Provide the (x, y) coordinate of the cell's center where the given text is located.  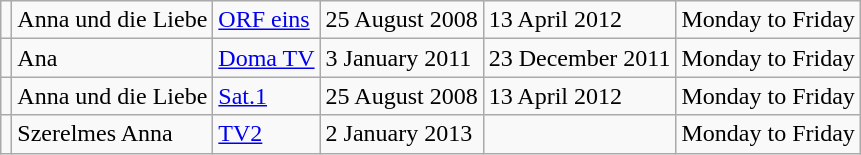
ORF eins (266, 20)
Ana (112, 58)
Doma TV (266, 58)
TV2 (266, 134)
2 January 2013 (402, 134)
Sat.1 (266, 96)
3 January 2011 (402, 58)
23 December 2011 (580, 58)
Szerelmes Anna (112, 134)
